Extract the [X, Y] coordinate from the center of the cell holding the provided text.  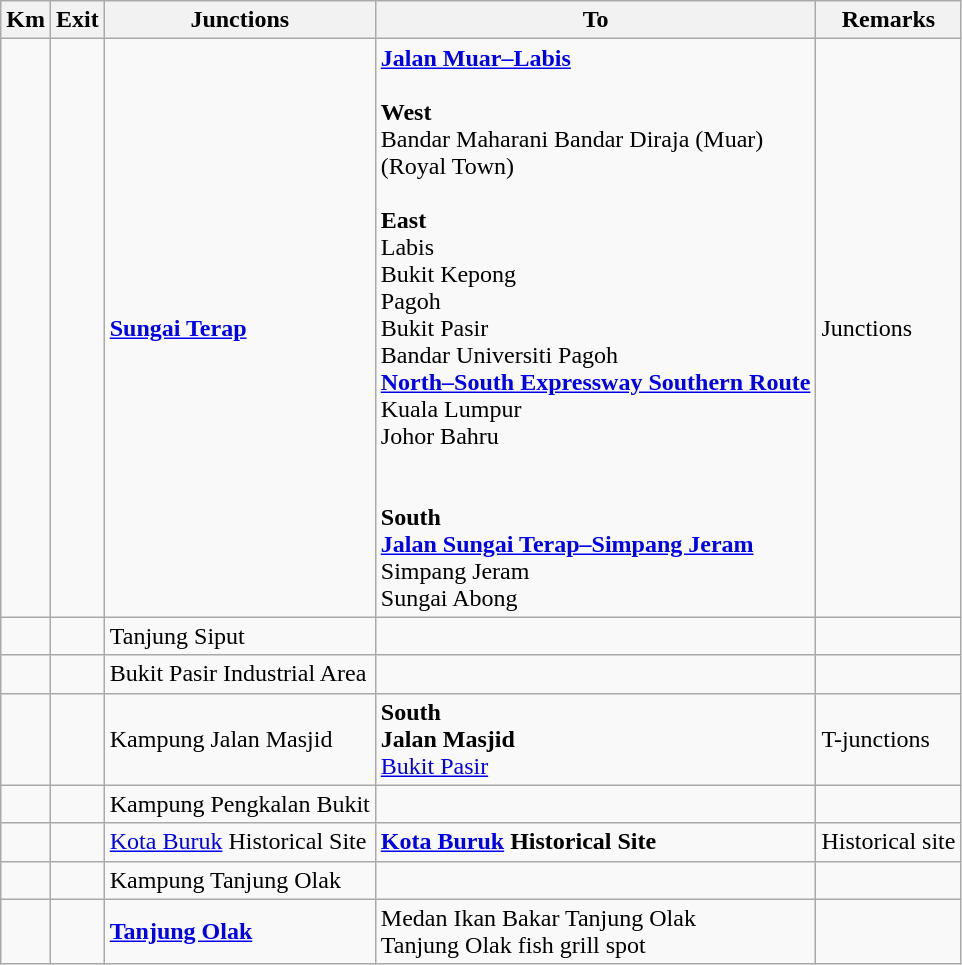
Kampung Jalan Masjid [240, 739]
Exit [77, 20]
Tanjung Siput [240, 636]
Kampung Pengkalan Bukit [240, 804]
Bukit Pasir Industrial Area [240, 674]
Remarks [888, 20]
SouthJalan MasjidBukit Pasir [596, 739]
T-junctions [888, 739]
Kampung Tanjung Olak [240, 880]
To [596, 20]
Sungai Terap [240, 328]
Km [26, 20]
Medan Ikan Bakar Tanjung OlakTanjung Olak fish grill spot [596, 932]
Tanjung Olak [240, 932]
Historical site [888, 842]
